Scan for the cell matching the given text and deliver its [x, y] coordinate at center. 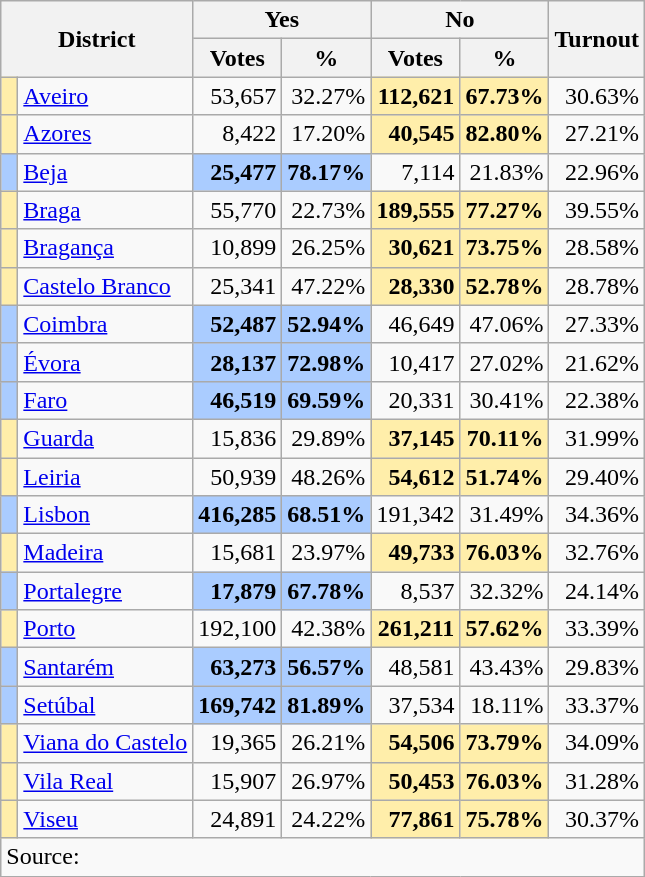
112,621 [416, 96]
192,100 [238, 629]
Bragança [106, 248]
10,899 [238, 248]
28,137 [238, 362]
43.43% [504, 667]
28.58% [597, 248]
29.83% [597, 667]
57.62% [504, 629]
8,422 [238, 134]
37,534 [416, 705]
Turnout [597, 39]
24,891 [238, 819]
31.49% [504, 515]
22.96% [597, 172]
21.83% [504, 172]
20,331 [416, 400]
50,939 [238, 477]
7,114 [416, 172]
189,555 [416, 210]
33.37% [597, 705]
32.76% [597, 553]
25,477 [238, 172]
33.39% [597, 629]
Viana do Castelo [106, 743]
15,681 [238, 553]
15,836 [238, 438]
46,649 [416, 324]
Lisbon [106, 515]
52.78% [504, 286]
29.89% [326, 438]
Coimbra [106, 324]
27.02% [504, 362]
Viseu [106, 819]
54,612 [416, 477]
82.80% [504, 134]
416,285 [238, 515]
22.73% [326, 210]
30.37% [597, 819]
Castelo Branco [106, 286]
34.36% [597, 515]
47.22% [326, 286]
17,879 [238, 591]
49,733 [416, 553]
22.38% [597, 400]
Porto [106, 629]
191,342 [416, 515]
39.55% [597, 210]
24.22% [326, 819]
29.40% [597, 477]
40,545 [416, 134]
Santarém [106, 667]
26.21% [326, 743]
27.33% [597, 324]
Vila Real [106, 781]
Yes [282, 20]
19,365 [238, 743]
67.78% [326, 591]
261,211 [416, 629]
Beja [106, 172]
Leiria [106, 477]
28,330 [416, 286]
47.06% [504, 324]
Faro [106, 400]
26.97% [326, 781]
52,487 [238, 324]
73.79% [504, 743]
15,907 [238, 781]
31.99% [597, 438]
17.20% [326, 134]
Guarda [106, 438]
30.41% [504, 400]
53,657 [238, 96]
Azores [106, 134]
Évora [106, 362]
48.26% [326, 477]
51.74% [504, 477]
District [97, 39]
56.57% [326, 667]
72.98% [326, 362]
8,537 [416, 591]
70.11% [504, 438]
81.89% [326, 705]
75.78% [504, 819]
27.21% [597, 134]
68.51% [326, 515]
48,581 [416, 667]
10,417 [416, 362]
26.25% [326, 248]
Aveiro [106, 96]
23.97% [326, 553]
Portalegre [106, 591]
73.75% [504, 248]
54,506 [416, 743]
69.59% [326, 400]
30,621 [416, 248]
30.63% [597, 96]
32.27% [326, 96]
67.73% [504, 96]
34.09% [597, 743]
No [460, 20]
Madeira [106, 553]
21.62% [597, 362]
32.32% [504, 591]
Source: [323, 857]
77,861 [416, 819]
78.17% [326, 172]
Braga [106, 210]
46,519 [238, 400]
55,770 [238, 210]
52.94% [326, 324]
25,341 [238, 286]
63,273 [238, 667]
77.27% [504, 210]
37,145 [416, 438]
24.14% [597, 591]
28.78% [597, 286]
18.11% [504, 705]
169,742 [238, 705]
31.28% [597, 781]
50,453 [416, 781]
Setúbal [106, 705]
42.38% [326, 629]
